For the text-containing cell, return its midpoint in (X, Y) coordinate format. 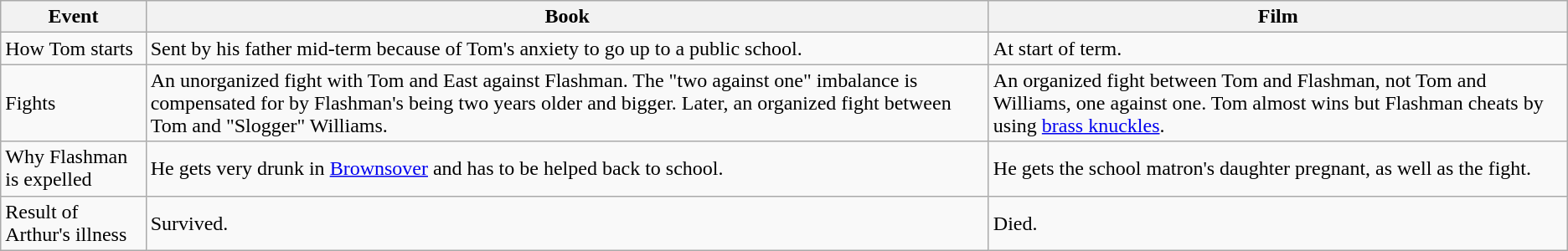
Result of Arthur's illness (74, 223)
How Tom starts (74, 49)
Book (567, 17)
Died. (1278, 223)
Event (74, 17)
Sent by his father mid-term because of Tom's anxiety to go up to a public school. (567, 49)
Why Flashman is expelled (74, 169)
Fights (74, 103)
At start of term. (1278, 49)
An organized fight between Tom and Flashman, not Tom and Williams, one against one. Tom almost wins but Flashman cheats by using brass knuckles. (1278, 103)
He gets the school matron's daughter pregnant, as well as the fight. (1278, 169)
He gets very drunk in Brownsover and has to be helped back to school. (567, 169)
Film (1278, 17)
Survived. (567, 223)
